Identify which cell holds the provided text, then report its (x, y) central coordinate. 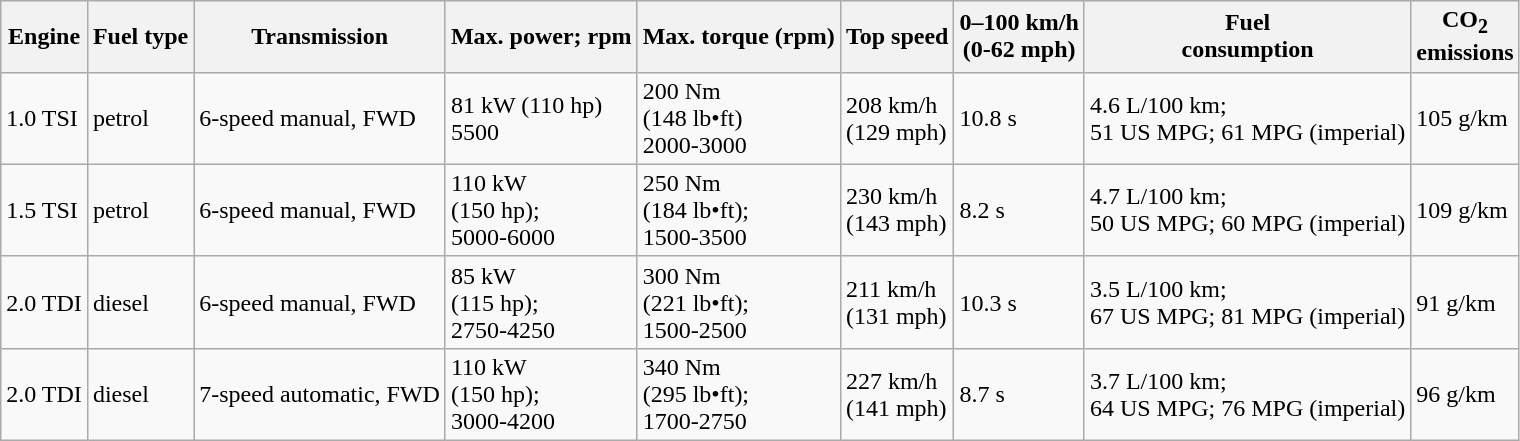
Top speed (897, 36)
1.5 TSI (44, 210)
208 km/h(129 mph) (897, 118)
340 Nm(295 lb•ft);1700-2750 (738, 394)
10.3 s (1019, 302)
200 Nm(148 lb•ft)2000-3000 (738, 118)
227 km/h(141 mph) (897, 394)
0–100 km/h(0-62 mph) (1019, 36)
109 g/km (1465, 210)
10.8 s (1019, 118)
Fuelconsumption (1247, 36)
8.2 s (1019, 210)
300 Nm(221 lb•ft);1500-2500 (738, 302)
4.7 L/100 km;50 US MPG; 60 MPG (imperial) (1247, 210)
Transmission (320, 36)
Fuel type (140, 36)
3.5 L/100 km;67 US MPG; 81 MPG (imperial) (1247, 302)
CO2emissions (1465, 36)
1.0 TSI (44, 118)
230 km/h(143 mph) (897, 210)
105 g/km (1465, 118)
Max. torque (rpm) (738, 36)
110 kW(150 hp);3000-4200 (541, 394)
4.6 L/100 km;51 US MPG; 61 MPG (imperial) (1247, 118)
211 km/h(131 mph) (897, 302)
7-speed automatic, FWD (320, 394)
81 kW (110 hp)5500 (541, 118)
250 Nm(184 lb•ft);1500-3500 (738, 210)
3.7 L/100 km;64 US MPG; 76 MPG (imperial) (1247, 394)
8.7 s (1019, 394)
Engine (44, 36)
85 kW(115 hp);2750-4250 (541, 302)
91 g/km (1465, 302)
96 g/km (1465, 394)
110 kW(150 hp);5000-6000 (541, 210)
Max. power; rpm (541, 36)
